Provide the [X, Y] coordinate of the cell's center where the given text is located.  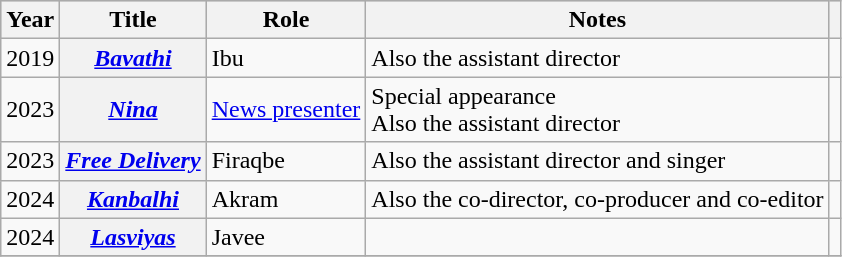
Ibu [286, 58]
Notes [598, 20]
Title [133, 20]
Also the assistant director [598, 58]
Nina [133, 110]
Also the co-director, co-producer and co-editor [598, 199]
Javee [286, 237]
Lasviyas [133, 237]
Akram [286, 199]
Role [286, 20]
2019 [30, 58]
Special appearanceAlso the assistant director [598, 110]
Firaqbe [286, 161]
Kanbalhi [133, 199]
Bavathi [133, 58]
Free Delivery [133, 161]
Also the assistant director and singer [598, 161]
Year [30, 20]
News presenter [286, 110]
